For the text-containing cell, return its midpoint in (X, Y) coordinate format. 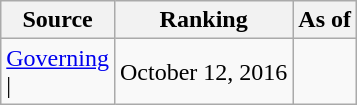
Source (58, 20)
Governing| (58, 72)
October 12, 2016 (203, 72)
Ranking (203, 20)
As of (325, 20)
